From the cell containing the given text, extract its center point as [X, Y] coordinate. 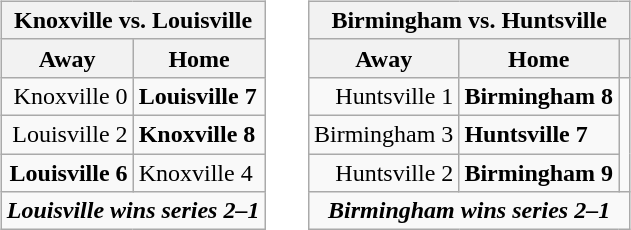
Birmingham 8 [539, 96]
Louisville 7 [199, 96]
Knoxville 8 [199, 134]
Knoxville 4 [199, 173]
Louisville 2 [67, 134]
Birmingham wins series 2–1 [468, 211]
Huntsville 2 [383, 173]
Birmingham 3 [383, 134]
Huntsville 7 [539, 134]
Knoxville vs. Louisville [133, 20]
Louisville wins series 2–1 [133, 211]
Knoxville 0 [67, 96]
Birmingham 9 [539, 173]
Louisville 6 [67, 173]
Birmingham vs. Huntsville [468, 20]
Huntsville 1 [383, 96]
